Extract the [x, y] coordinate from the center of the cell holding the provided text.  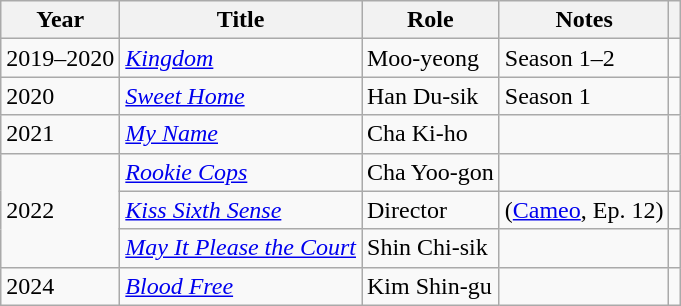
May It Please the Court [241, 248]
Season 1–2 [584, 58]
Kingdom [241, 58]
Sweet Home [241, 96]
2021 [60, 134]
Director [431, 210]
My Name [241, 134]
2019–2020 [60, 58]
Han Du-sik [431, 96]
Season 1 [584, 96]
2022 [60, 210]
Cha Yoo-gon [431, 172]
Blood Free [241, 286]
Year [60, 20]
Cha Ki-ho [431, 134]
Kiss Sixth Sense [241, 210]
2024 [60, 286]
2020 [60, 96]
Notes [584, 20]
Rookie Cops [241, 172]
Role [431, 20]
(Cameo, Ep. 12) [584, 210]
Shin Chi-sik [431, 248]
Title [241, 20]
Kim Shin-gu [431, 286]
Moo-yeong [431, 58]
